Pinpoint the cell where the given text exists, returning its [x, y] midpoint coordinate. 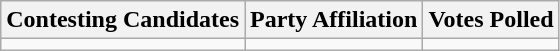
Party Affiliation [334, 20]
Contesting Candidates [123, 20]
Votes Polled [491, 20]
